Scan for the cell matching the given text and deliver its [X, Y] coordinate at center. 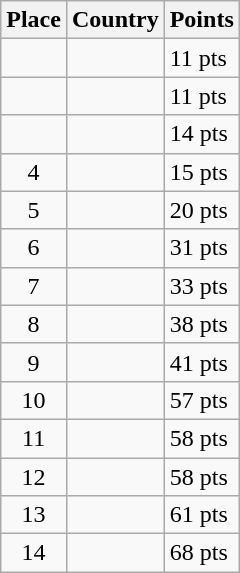
61 pts [202, 515]
57 pts [202, 400]
14 pts [202, 134]
Country [115, 20]
4 [34, 172]
6 [34, 248]
7 [34, 286]
5 [34, 210]
38 pts [202, 324]
8 [34, 324]
9 [34, 362]
11 [34, 438]
68 pts [202, 553]
Place [34, 20]
15 pts [202, 172]
20 pts [202, 210]
10 [34, 400]
14 [34, 553]
31 pts [202, 248]
13 [34, 515]
Points [202, 20]
41 pts [202, 362]
12 [34, 477]
33 pts [202, 286]
